Return [x, y] of the center of cell containing provided text 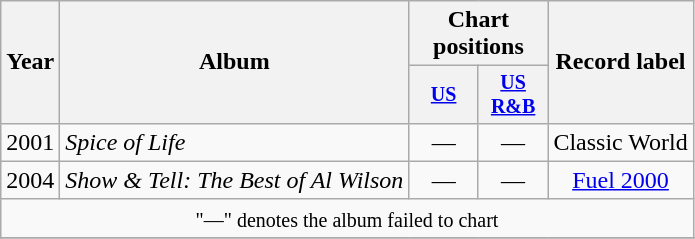
Fuel 2000 [620, 180]
US [444, 94]
USR&B [512, 94]
Record label [620, 62]
"—" denotes the album failed to chart [347, 218]
Show & Tell: The Best of Al Wilson [234, 180]
2004 [30, 180]
Album [234, 62]
Classic World [620, 142]
2001 [30, 142]
Chart positions [478, 34]
Spice of Life [234, 142]
Year [30, 62]
